Find where the given text appears and provide that cell's center as [x, y] coordinate. 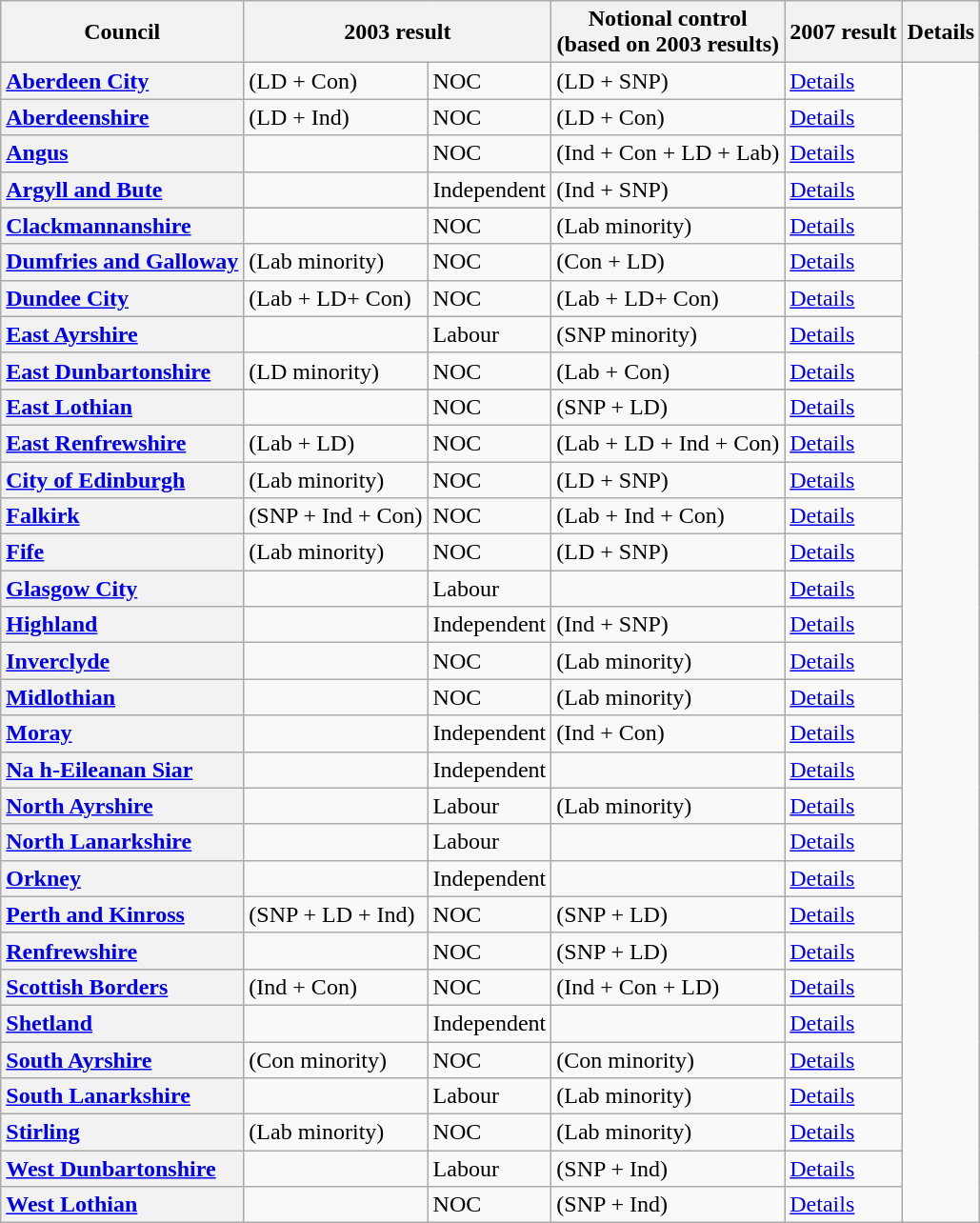
East Lothian [122, 407]
Fife [122, 552]
East Dunbartonshire [122, 371]
(Lab + LD + Ind + Con) [669, 443]
Orkney [122, 878]
(Lab + LD) [335, 443]
2007 result [844, 32]
Highland [122, 625]
Argyll and Bute [122, 190]
East Renfrewshire [122, 443]
Falkirk [122, 516]
Na h-Eileanan Siar [122, 770]
(SNP + Ind + Con) [335, 516]
Inverclyde [122, 661]
Shetland [122, 1023]
South Lanarkshire [122, 1096]
Renfrewshire [122, 951]
East Ayrshire [122, 334]
Perth and Kinross [122, 914]
Angus [122, 153]
(SNP minority) [669, 334]
Glasgow City [122, 589]
(Ind + Con + LD + Lab) [669, 153]
(LD + Ind) [335, 117]
(LD minority) [335, 371]
Stirling [122, 1133]
2003 result [398, 32]
Council [122, 32]
Aberdeenshire [122, 117]
(SNP + LD + Ind) [335, 914]
(Lab + Con) [669, 371]
Moray [122, 733]
(Ind + Con + LD) [669, 987]
North Lanarkshire [122, 842]
Midlothian [122, 697]
(Lab + Ind + Con) [669, 516]
City of Edinburgh [122, 479]
West Lothian [122, 1205]
Dundee City [122, 298]
Dumfries and Galloway [122, 262]
West Dunbartonshire [122, 1169]
North Ayrshire [122, 806]
Aberdeen City [122, 81]
Clackmannanshire [122, 226]
Notional control(based on 2003 results) [669, 32]
South Ayrshire [122, 1060]
(Con + LD) [669, 262]
Scottish Borders [122, 987]
